For the text-containing cell, return its midpoint in (x, y) coordinate format. 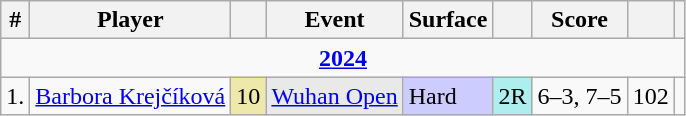
Event (334, 20)
# (16, 20)
Wuhan Open (334, 96)
Surface (448, 20)
Score (580, 20)
10 (248, 96)
2R (512, 96)
102 (650, 96)
2024 (343, 58)
Hard (448, 96)
1. (16, 96)
Barbora Krejčíková (130, 96)
Player (130, 20)
6–3, 7–5 (580, 96)
